Capture the cell that displays the provided text and extract its (x, y) central coordinate. 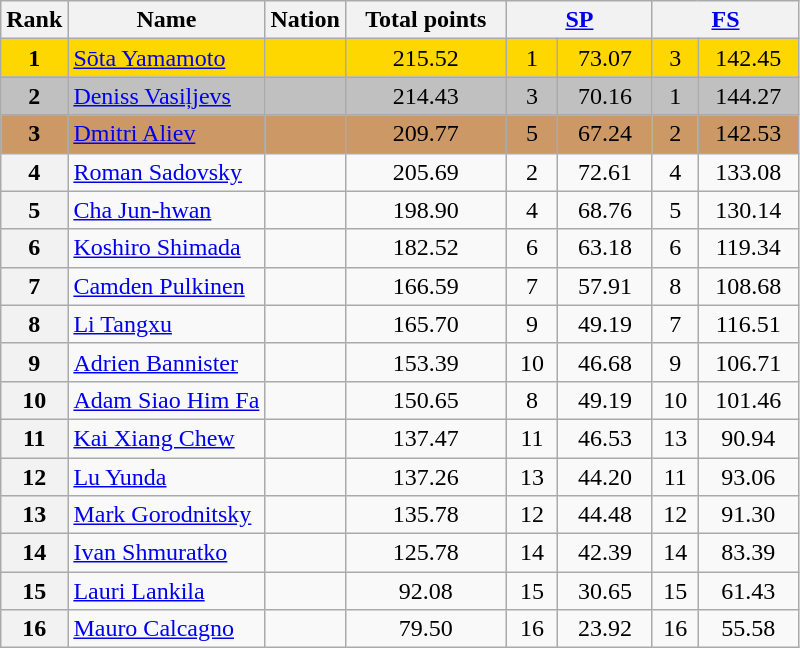
Nation (305, 20)
30.65 (606, 591)
63.18 (606, 248)
Koshiro Shimada (166, 248)
130.14 (748, 210)
Sōta Yamamoto (166, 58)
Deniss Vasiļjevs (166, 96)
Adam Siao Him Fa (166, 400)
Rank (34, 20)
90.94 (748, 438)
FS (725, 20)
Ivan Shmuratko (166, 553)
91.30 (748, 515)
Kai Xiang Chew (166, 438)
108.68 (748, 286)
44.48 (606, 515)
101.46 (748, 400)
214.43 (426, 96)
137.47 (426, 438)
46.53 (606, 438)
Lu Yunda (166, 477)
79.50 (426, 629)
150.65 (426, 400)
166.59 (426, 286)
Cha Jun-hwan (166, 210)
153.39 (426, 362)
23.92 (606, 629)
142.45 (748, 58)
67.24 (606, 134)
135.78 (426, 515)
Li Tangxu (166, 324)
42.39 (606, 553)
198.90 (426, 210)
125.78 (426, 553)
116.51 (748, 324)
83.39 (748, 553)
Mark Gorodnitsky (166, 515)
Adrien Bannister (166, 362)
92.08 (426, 591)
57.91 (606, 286)
Name (166, 20)
93.06 (748, 477)
73.07 (606, 58)
61.43 (748, 591)
182.52 (426, 248)
Lauri Lankila (166, 591)
209.77 (426, 134)
142.53 (748, 134)
Mauro Calcagno (166, 629)
44.20 (606, 477)
137.26 (426, 477)
Camden Pulkinen (166, 286)
133.08 (748, 172)
Roman Sadovsky (166, 172)
SP (579, 20)
70.16 (606, 96)
68.76 (606, 210)
215.52 (426, 58)
119.34 (748, 248)
46.68 (606, 362)
Total points (426, 20)
144.27 (748, 96)
Dmitri Aliev (166, 134)
106.71 (748, 362)
165.70 (426, 324)
72.61 (606, 172)
205.69 (426, 172)
55.58 (748, 629)
